From the cell containing the given text, extract its center point as [x, y] coordinate. 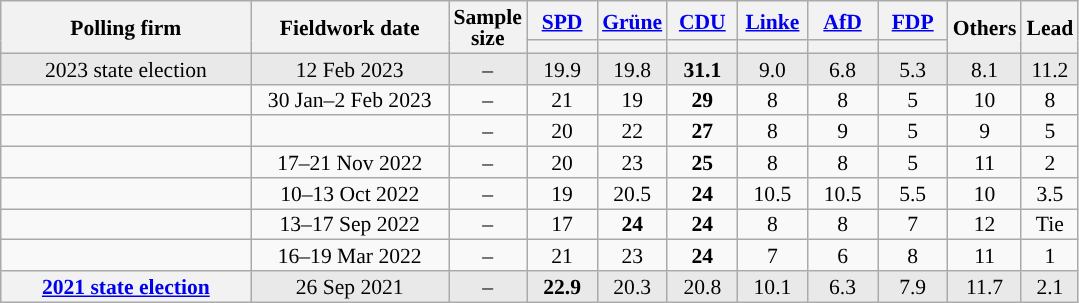
26 Sep 2021 [350, 286]
6.3 [842, 286]
Lead [1050, 27]
27 [702, 132]
17–21 Nov 2022 [350, 162]
19.9 [562, 68]
2.1 [1050, 286]
Others [985, 27]
13–17 Sep 2022 [350, 224]
AfD [842, 20]
12 Feb 2023 [350, 68]
6.8 [842, 68]
11.7 [985, 286]
CDU [702, 20]
7.9 [913, 286]
20.3 [632, 286]
10–13 Oct 2022 [350, 194]
6 [842, 256]
1 [1050, 256]
16–19 Mar 2022 [350, 256]
Grüne [632, 20]
SPD [562, 20]
Fieldwork date [350, 27]
31.1 [702, 68]
11.2 [1050, 68]
20.5 [632, 194]
25 [702, 162]
29 [702, 100]
9.0 [772, 68]
FDP [913, 20]
19.8 [632, 68]
2023 state election [126, 68]
2021 state election [126, 286]
30 Jan–2 Feb 2023 [350, 100]
Polling firm [126, 27]
Linke [772, 20]
Samplesize [487, 27]
3.5 [1050, 194]
10.1 [772, 286]
2 [1050, 162]
17 [562, 224]
20.8 [702, 286]
22.9 [562, 286]
5.3 [913, 68]
12 [985, 224]
22 [632, 132]
5.5 [913, 194]
Tie [1050, 224]
8.1 [985, 68]
